From the cell containing the given text, extract its center point as (X, Y) coordinate. 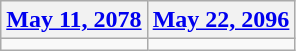
May 11, 2078 (74, 20)
May 22, 2096 (221, 20)
